Return the [x, y] coordinate for the center point of the cell that contains the specified text.  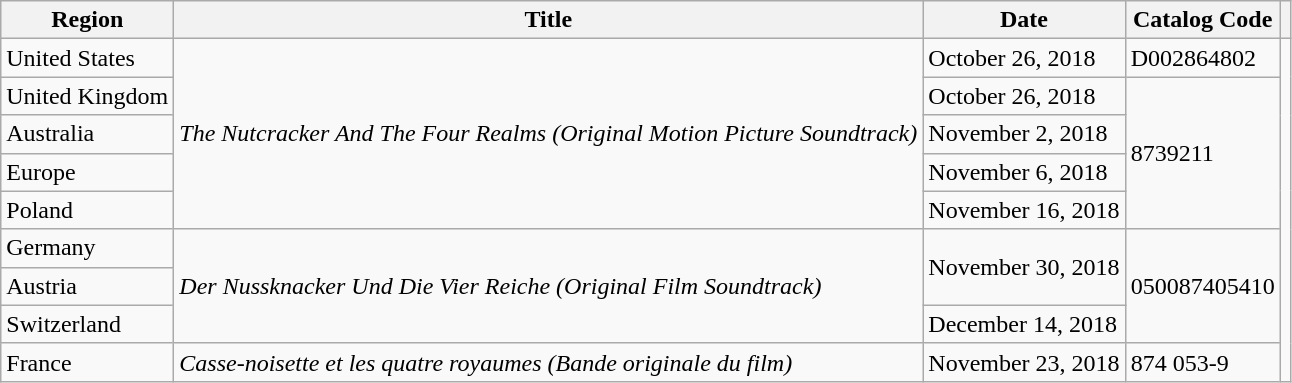
Catalog Code [1202, 20]
November 2, 2018 [1024, 134]
Region [88, 20]
November 30, 2018 [1024, 267]
United States [88, 58]
November 6, 2018 [1024, 172]
December 14, 2018 [1024, 324]
Der Nussknacker Und Die Vier Reiche (Original Film Soundtrack) [548, 286]
November 16, 2018 [1024, 210]
Date [1024, 20]
Title [548, 20]
Switzerland [88, 324]
D002864802 [1202, 58]
8739211 [1202, 153]
France [88, 362]
The Nutcracker And The Four Realms (Original Motion Picture Soundtrack) [548, 134]
874 053-9 [1202, 362]
Europe [88, 172]
Poland [88, 210]
Germany [88, 248]
050087405410 [1202, 286]
Austria [88, 286]
United Kingdom [88, 96]
November 23, 2018 [1024, 362]
Australia [88, 134]
Casse-noisette et les quatre royaumes (Bande originale du film) [548, 362]
